For the text-containing cell, return its midpoint in (X, Y) coordinate format. 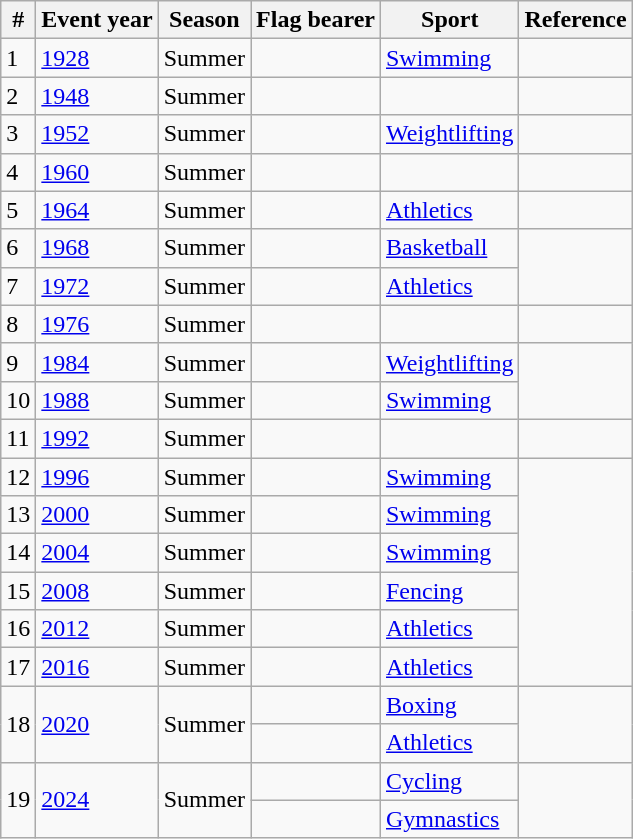
1992 (97, 438)
10 (18, 400)
4 (18, 172)
1976 (97, 324)
11 (18, 438)
Sport (449, 20)
5 (18, 210)
1968 (97, 248)
3 (18, 134)
2024 (97, 800)
2012 (97, 629)
1948 (97, 96)
6 (18, 248)
8 (18, 324)
14 (18, 553)
1 (18, 58)
Fencing (449, 591)
18 (18, 724)
1952 (97, 134)
13 (18, 515)
2008 (97, 591)
1972 (97, 286)
Cycling (449, 781)
15 (18, 591)
12 (18, 477)
19 (18, 800)
Gymnastics (449, 819)
2020 (97, 724)
16 (18, 629)
1960 (97, 172)
2004 (97, 553)
17 (18, 667)
7 (18, 286)
2 (18, 96)
# (18, 20)
1964 (97, 210)
9 (18, 362)
Boxing (449, 705)
1928 (97, 58)
Event year (97, 20)
Reference (576, 20)
1996 (97, 477)
Season (204, 20)
1988 (97, 400)
Flag bearer (316, 20)
1984 (97, 362)
Basketball (449, 248)
2000 (97, 515)
2016 (97, 667)
